Search for the cell housing the specified text and yield its (X, Y) center coordinate. 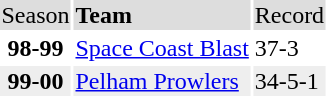
37-3 (289, 48)
34-5-1 (289, 81)
Season (36, 15)
Space Coast Blast (162, 48)
Record (289, 15)
98-99 (36, 48)
99-00 (36, 81)
Pelham Prowlers (162, 81)
Team (162, 15)
